Detect which cell encompasses the target text, then output its (x, y) center coordinate. 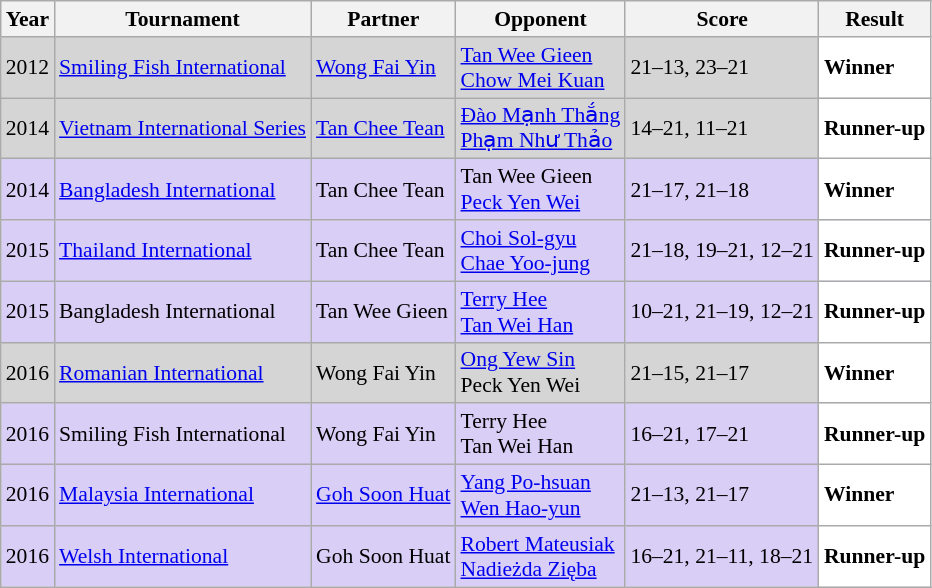
Malaysia International (182, 496)
21–13, 23–21 (722, 68)
Tan Wee Gieen Peck Yen Wei (540, 190)
21–13, 21–17 (722, 496)
21–17, 21–18 (722, 190)
10–21, 21–19, 12–21 (722, 312)
Robert Mateusiak Nadieżda Zięba (540, 556)
14–21, 11–21 (722, 128)
2012 (28, 68)
Đào Mạnh Thắng Phạm Như Thảo (540, 128)
Tournament (182, 19)
Choi Sol-gyu Chae Yoo-jung (540, 250)
Tan Wee Gieen (383, 312)
Opponent (540, 19)
Ong Yew Sin Peck Yen Wei (540, 372)
Result (874, 19)
21–18, 19–21, 12–21 (722, 250)
Tan Wee Gieen Chow Mei Kuan (540, 68)
Yang Po-hsuan Wen Hao-yun (540, 496)
16–21, 17–21 (722, 434)
Partner (383, 19)
21–15, 21–17 (722, 372)
Welsh International (182, 556)
16–21, 21–11, 18–21 (722, 556)
Romanian International (182, 372)
Year (28, 19)
Vietnam International Series (182, 128)
Thailand International (182, 250)
Score (722, 19)
